Search for the cell housing the specified text and yield its [X, Y] center coordinate. 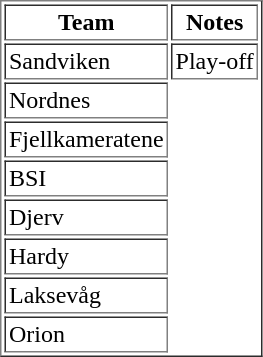
Laksevåg [86, 296]
Play-off [214, 62]
Team [86, 22]
BSI [86, 178]
Fjellkameratene [86, 140]
Hardy [86, 256]
Orion [86, 334]
Nordnes [86, 100]
Djerv [86, 218]
Notes [214, 22]
Sandviken [86, 62]
